Pinpoint the cell where the given text exists, returning its [X, Y] midpoint coordinate. 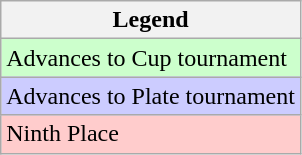
Legend [151, 20]
Advances to Plate tournament [151, 96]
Advances to Cup tournament [151, 58]
Ninth Place [151, 134]
